Output the (x, y) coordinate of the center of the cell containing the given text.  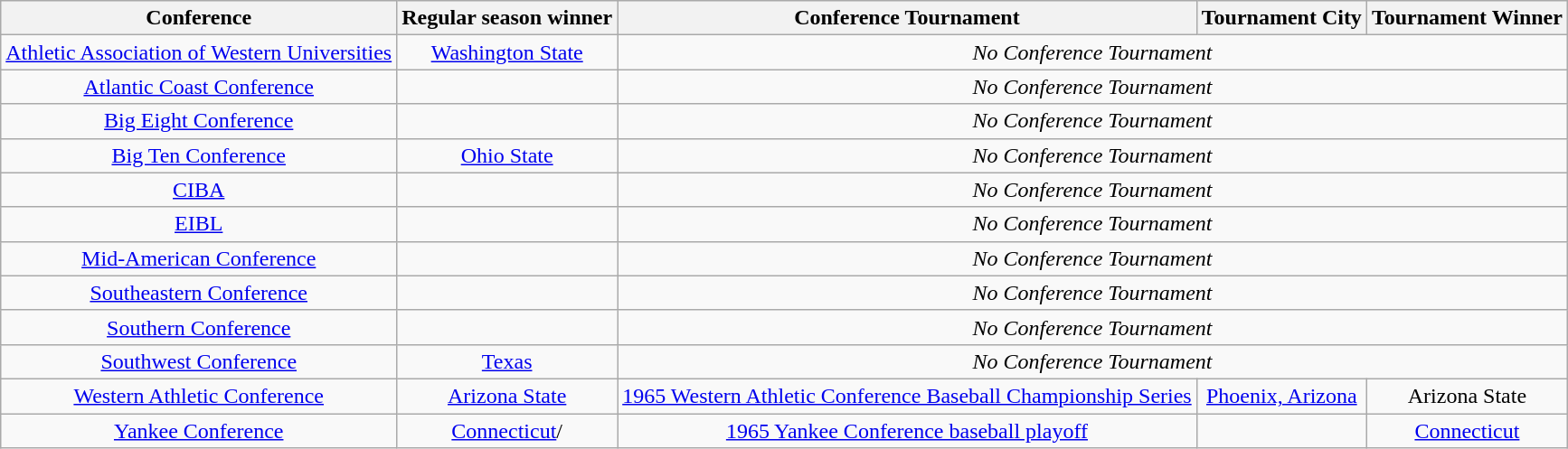
Southwest Conference (199, 361)
Connecticut (1467, 431)
1965 Yankee Conference baseball playoff (908, 431)
EIBL (199, 224)
1965 Western Athletic Conference Baseball Championship Series (908, 396)
Conference (199, 18)
Yankee Conference (199, 431)
Southern Conference (199, 327)
Phoenix, Arizona (1281, 396)
Western Athletic Conference (199, 396)
CIBA (199, 190)
Athletic Association of Western Universities (199, 52)
Southeastern Conference (199, 293)
Texas (507, 361)
Tournament City (1281, 18)
Big Ten Conference (199, 155)
Atlantic Coast Conference (199, 87)
Connecticut/ (507, 431)
Regular season winner (507, 18)
Tournament Winner (1467, 18)
Mid-American Conference (199, 258)
Big Eight Conference (199, 121)
Conference Tournament (908, 18)
Washington State (507, 52)
Ohio State (507, 155)
